Determine the [X, Y] coordinate at the center of the cell enclosing the given text.  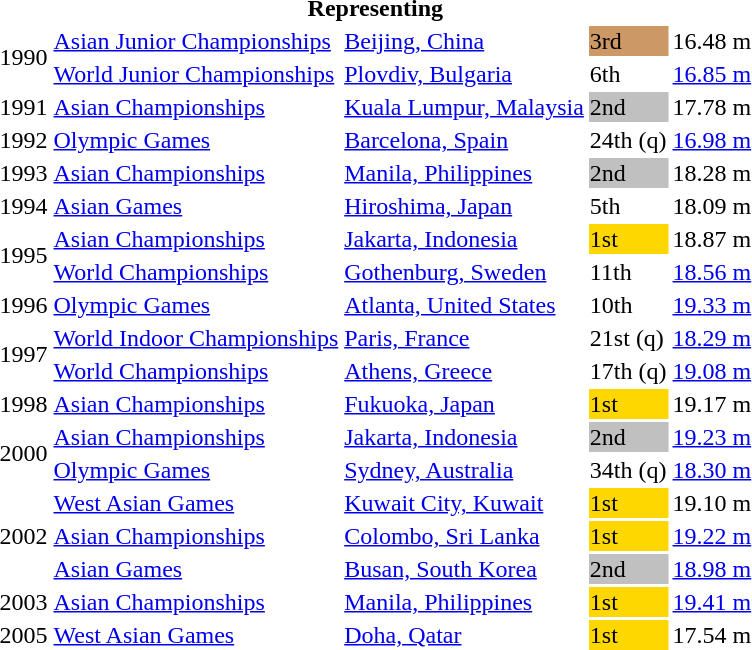
6th [628, 74]
Gothenburg, Sweden [464, 272]
5th [628, 206]
World Junior Championships [196, 74]
Athens, Greece [464, 371]
Colombo, Sri Lanka [464, 536]
Kuwait City, Kuwait [464, 503]
3rd [628, 41]
Atlanta, United States [464, 305]
Hiroshima, Japan [464, 206]
Kuala Lumpur, Malaysia [464, 107]
Busan, South Korea [464, 569]
24th (q) [628, 140]
10th [628, 305]
Sydney, Australia [464, 470]
Paris, France [464, 338]
Doha, Qatar [464, 635]
Fukuoka, Japan [464, 404]
21st (q) [628, 338]
17th (q) [628, 371]
Beijing, China [464, 41]
11th [628, 272]
Asian Junior Championships [196, 41]
World Indoor Championships [196, 338]
Barcelona, Spain [464, 140]
Plovdiv, Bulgaria [464, 74]
34th (q) [628, 470]
